Provide the [X, Y] coordinate of the cell's center where the given text is located.  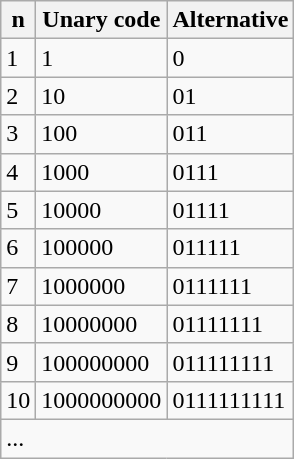
011111111 [230, 362]
8 [18, 324]
0111111 [230, 286]
5 [18, 210]
0111 [230, 172]
01111111 [230, 324]
Unary code [102, 20]
011111 [230, 248]
011 [230, 134]
10000000 [102, 324]
1000 [102, 172]
100000 [102, 248]
01 [230, 96]
100000000 [102, 362]
1000000000 [102, 400]
2 [18, 96]
0111111111 [230, 400]
7 [18, 286]
Alternative [230, 20]
9 [18, 362]
n [18, 20]
1000000 [102, 286]
... [148, 438]
100 [102, 134]
6 [18, 248]
4 [18, 172]
0 [230, 58]
3 [18, 134]
01111 [230, 210]
10000 [102, 210]
